Pinpoint the cell where the given text exists, returning its [X, Y] midpoint coordinate. 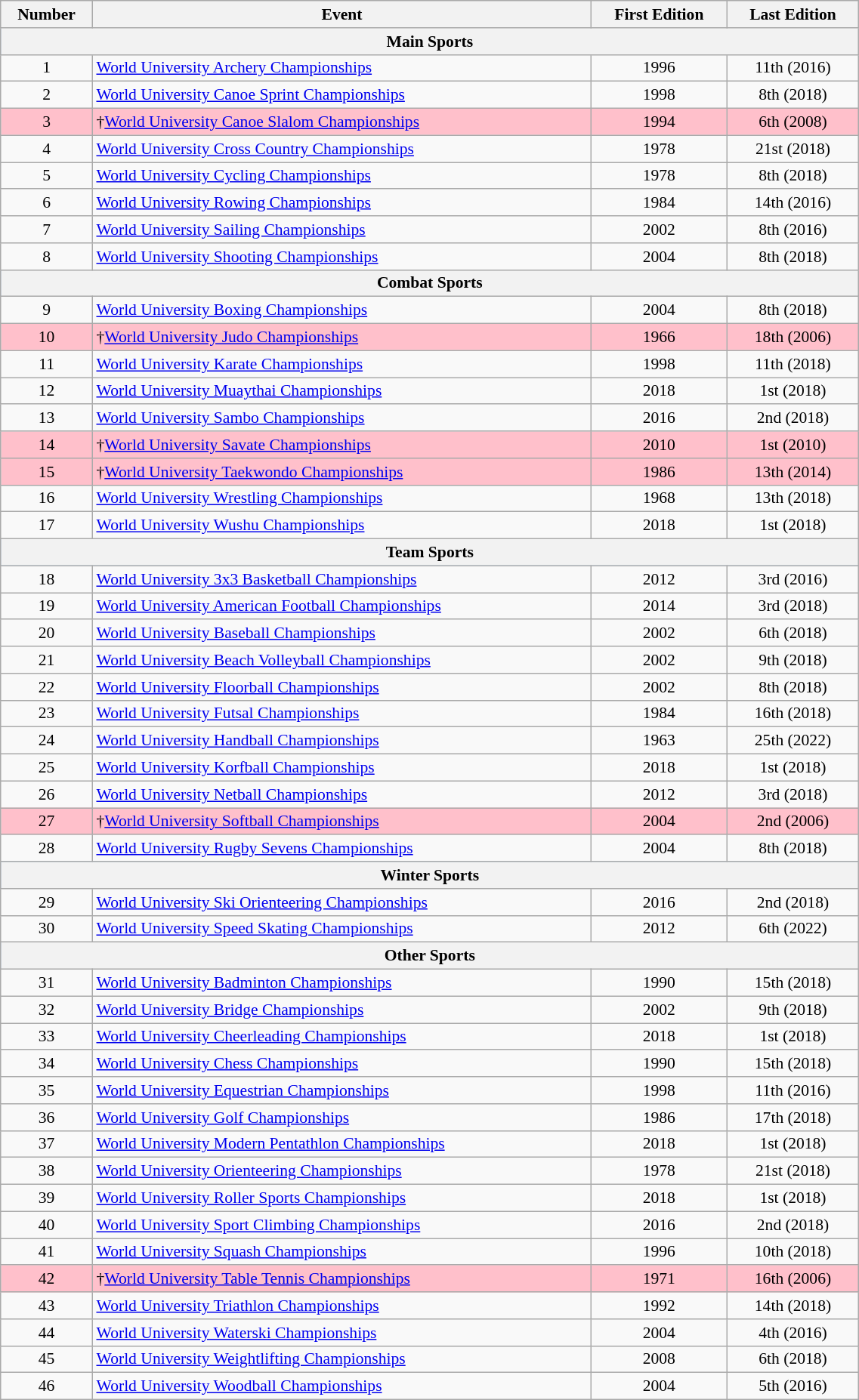
28 [47, 849]
11th (2018) [793, 364]
13th (2014) [793, 472]
World University Wushu Championships [341, 526]
†World University Softball Championships [341, 822]
Main Sports [430, 42]
World University Chess Championships [341, 1064]
World University Cheerleading Championships [341, 1037]
World University Muaythai Championships [341, 391]
6 [47, 203]
World University Golf Championships [341, 1118]
World University American Football Championships [341, 606]
World University Cycling Championships [341, 176]
World University Badminton Championships [341, 983]
†World University Judo Championships [341, 338]
Event [341, 14]
30 [47, 929]
41 [47, 1252]
1994 [660, 122]
World University Netball Championships [341, 794]
4th (2016) [793, 1333]
9 [47, 310]
Other Sports [430, 956]
6th (2022) [793, 929]
37 [47, 1144]
Team Sports [430, 553]
18th (2006) [793, 338]
World University Baseball Championships [341, 634]
2014 [660, 606]
1966 [660, 338]
World University Wrestling Championships [341, 498]
18 [47, 579]
World University Futsal Championships [341, 714]
Combat Sports [430, 283]
14th (2016) [793, 203]
21 [47, 660]
World University Karate Championships [341, 364]
5th (2016) [793, 1386]
29 [47, 902]
7 [47, 230]
13th (2018) [793, 498]
World University Woodball Championships [341, 1386]
1st (2010) [793, 445]
World University Rugby Sevens Championships [341, 849]
43 [47, 1306]
World University Shooting Championships [341, 257]
40 [47, 1225]
3 [47, 122]
World University 3x3 Basketball Championships [341, 579]
World University Squash Championships [341, 1252]
14 [47, 445]
34 [47, 1064]
World University Bridge Championships [341, 1010]
11 [47, 364]
16th (2018) [793, 714]
1971 [660, 1279]
World University Cross Country Championships [341, 149]
World University Ski Orienteering Championships [341, 902]
†World University Taekwondo Championships [341, 472]
World University Roller Sports Championships [341, 1198]
†World University Canoe Slalom Championships [341, 122]
46 [47, 1386]
1 [47, 68]
12 [47, 391]
World University Weightlifting Championships [341, 1359]
World University Sambo Championships [341, 418]
17 [47, 526]
World University Korfball Championships [341, 768]
World University Rowing Championships [341, 203]
16 [47, 498]
Last Edition [793, 14]
2 [47, 95]
World University Waterski Championships [341, 1333]
31 [47, 983]
22 [47, 687]
26 [47, 794]
42 [47, 1279]
5 [47, 176]
27 [47, 822]
Winter Sports [430, 875]
World University Sailing Championships [341, 230]
World University Boxing Championships [341, 310]
36 [47, 1118]
24 [47, 741]
World University Archery Championships [341, 68]
World University Handball Championships [341, 741]
World University Speed Skating Championships [341, 929]
8th (2016) [793, 230]
6th (2008) [793, 122]
16th (2006) [793, 1279]
First Edition [660, 14]
World University Beach Volleyball Championships [341, 660]
1963 [660, 741]
1968 [660, 498]
4 [47, 149]
23 [47, 714]
14th (2018) [793, 1306]
World University Sport Climbing Championships [341, 1225]
10 [47, 338]
32 [47, 1010]
17th (2018) [793, 1118]
Number [47, 14]
15 [47, 472]
World University Orienteering Championships [341, 1171]
2nd (2006) [793, 822]
8 [47, 257]
35 [47, 1090]
2008 [660, 1359]
†World University Table Tennis Championships [341, 1279]
38 [47, 1171]
World University Canoe Sprint Championships [341, 95]
25 [47, 768]
World University Equestrian Championships [341, 1090]
World University Floorball Championships [341, 687]
10th (2018) [793, 1252]
1992 [660, 1306]
25th (2022) [793, 741]
2010 [660, 445]
†World University Savate Championships [341, 445]
33 [47, 1037]
3rd (2016) [793, 579]
45 [47, 1359]
39 [47, 1198]
44 [47, 1333]
13 [47, 418]
20 [47, 634]
19 [47, 606]
World University Modern Pentathlon Championships [341, 1144]
World University Triathlon Championships [341, 1306]
